Scan for the cell matching the given text and deliver its [X, Y] coordinate at center. 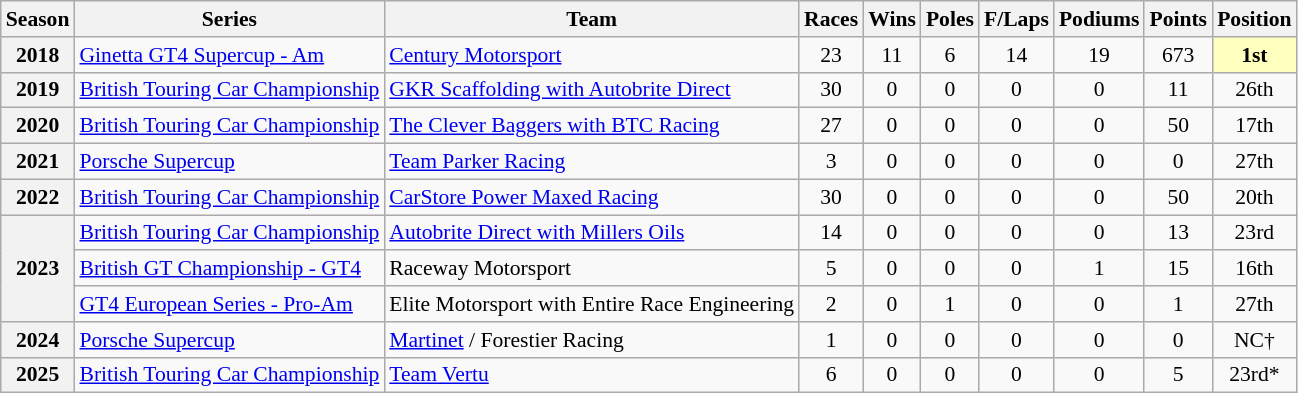
Autobrite Direct with Millers Oils [592, 233]
Century Motorsport [592, 55]
Poles [950, 19]
2021 [38, 162]
Team Parker Racing [592, 162]
23rd* [1254, 375]
Position [1254, 19]
2 [831, 304]
Points [1178, 19]
2024 [38, 340]
23rd [1254, 233]
23 [831, 55]
2023 [38, 268]
2020 [38, 126]
Raceway Motorsport [592, 269]
2019 [38, 90]
16th [1254, 269]
Wins [892, 19]
Series [229, 19]
26th [1254, 90]
NC† [1254, 340]
CarStore Power Maxed Racing [592, 197]
F/Laps [1016, 19]
Podiums [1100, 19]
2025 [38, 375]
673 [1178, 55]
Team [592, 19]
GKR Scaffolding with Autobrite Direct [592, 90]
Elite Motorsport with Entire Race Engineering [592, 304]
27 [831, 126]
GT4 European Series - Pro-Am [229, 304]
1st [1254, 55]
19 [1100, 55]
17th [1254, 126]
Ginetta GT4 Supercup - Am [229, 55]
2022 [38, 197]
The Clever Baggers with BTC Racing [592, 126]
Team Vertu [592, 375]
13 [1178, 233]
British GT Championship - GT4 [229, 269]
15 [1178, 269]
20th [1254, 197]
2018 [38, 55]
Season [38, 19]
Races [831, 19]
3 [831, 162]
Martinet / Forestier Racing [592, 340]
